Provide the [x, y] coordinate of the cell's center where the given text is located.  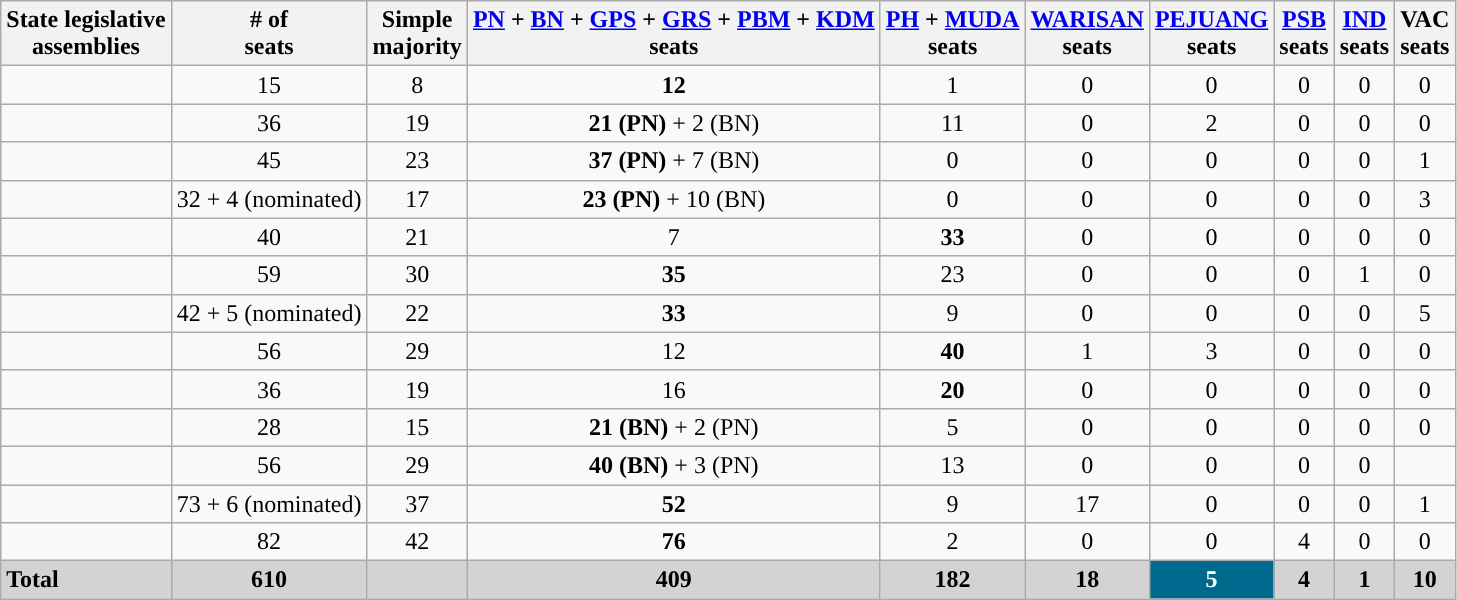
22 [417, 313]
82 [269, 542]
28 [269, 427]
37 (PN) + 7 (BN) [674, 161]
42 [417, 542]
INDseats [1364, 34]
52 [674, 503]
State legislativeassemblies [86, 34]
20 [952, 389]
# ofseats [269, 34]
PEJUANGseats [1211, 34]
182 [952, 580]
PSBseats [1304, 34]
21 (BN) + 2 (PN) [674, 427]
Simplemajority [417, 34]
35 [674, 275]
WARISANseats [1087, 34]
VACseats [1425, 34]
37 [417, 503]
32 + 4 (nominated) [269, 199]
10 [1425, 580]
11 [952, 123]
610 [269, 580]
16 [674, 389]
21 [417, 237]
21 (PN) + 2 (BN) [674, 123]
23 (PN) + 10 (BN) [674, 199]
PN + BN + GPS + GRS + PBM + KDMseats [674, 34]
42 + 5 (nominated) [269, 313]
Total [86, 580]
40 (BN) + 3 (PN) [674, 465]
PH + MUDAseats [952, 34]
30 [417, 275]
45 [269, 161]
76 [674, 542]
8 [417, 85]
18 [1087, 580]
59 [269, 275]
13 [952, 465]
409 [674, 580]
73 + 6 (nominated) [269, 503]
7 [674, 237]
